Return (x, y) of the center of cell containing provided text 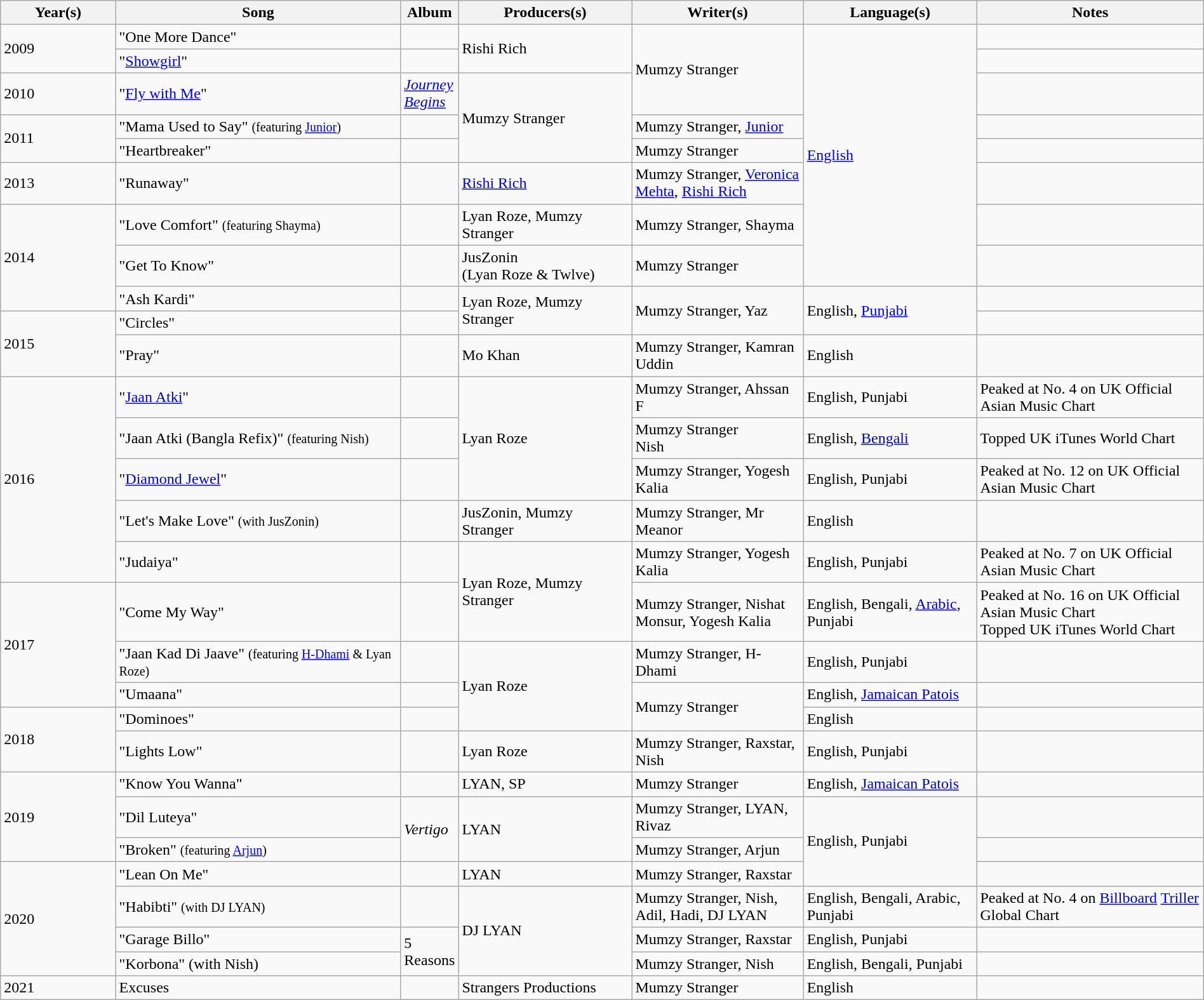
JusZonin, Mumzy Stranger (545, 521)
"One More Dance" (258, 37)
Mumzy Stranger, Nishat Monsur, Yogesh Kalia (718, 612)
Vertigo (429, 829)
2016 (58, 479)
Journey Begins (429, 94)
Peaked at No. 16 on UK Official Asian Music ChartTopped UK iTunes World Chart (1090, 612)
JusZonin(Lyan Roze & Twlve) (545, 265)
Mumzy Stranger, Arjun (718, 850)
"Heartbreaker" (258, 150)
"Garage Billo" (258, 939)
Mumzy Stranger, LYAN, Rivaz (718, 817)
Year(s) (58, 13)
DJ LYAN (545, 931)
"Pray" (258, 356)
Peaked at No. 12 on UK Official Asian Music Chart (1090, 480)
2013 (58, 183)
"Come My Way" (258, 612)
Excuses (258, 988)
"Jaan Atki" (258, 396)
2010 (58, 94)
5 Reasons (429, 951)
2021 (58, 988)
English, Bengali, Punjabi (890, 963)
"Dominoes" (258, 719)
2015 (58, 343)
2019 (58, 817)
Language(s) (890, 13)
Mumzy Stranger, Kamran Uddin (718, 356)
"Runaway" (258, 183)
Producers(s) (545, 13)
"Mama Used to Say" (featuring Junior) (258, 126)
Mumzy Stranger, Junior (718, 126)
"Habibti" (with DJ LYAN) (258, 907)
Mo Khan (545, 356)
Strangers Productions (545, 988)
"Judaiya" (258, 563)
"Circles" (258, 323)
Mumzy Stranger, Shayma (718, 225)
"Dil Luteya" (258, 817)
Mumzy Stranger, Veronica Mehta, Rishi Rich (718, 183)
Mumzy StrangerNish (718, 438)
Mumzy Stranger, Ahssan F (718, 396)
"Know You Wanna" (258, 784)
Writer(s) (718, 13)
2009 (58, 49)
Mumzy Stranger, Nish (718, 963)
2020 (58, 918)
"Lights Low" (258, 752)
"Showgirl" (258, 61)
"Diamond Jewel" (258, 480)
"Get To Know" (258, 265)
"Love Comfort" (featuring Shayma) (258, 225)
"Jaan Atki (Bangla Refix)" (featuring Nish) (258, 438)
"Korbona" (with Nish) (258, 963)
Peaked at No. 4 on Billboard Triller Global Chart (1090, 907)
Notes (1090, 13)
Album (429, 13)
"Ash Kardi" (258, 298)
2011 (58, 138)
Mumzy Stranger, H-Dhami (718, 662)
English, Bengali (890, 438)
Song (258, 13)
Topped UK iTunes World Chart (1090, 438)
"Lean On Me" (258, 874)
2014 (58, 257)
LYAN, SP (545, 784)
"Let's Make Love" (with JusZonin) (258, 521)
Peaked at No. 4 on UK Official Asian Music Chart (1090, 396)
"Fly with Me" (258, 94)
Mumzy Stranger, Raxstar, Nish (718, 752)
2017 (58, 645)
Mumzy Stranger, Mr Meanor (718, 521)
"Broken" (featuring Arjun) (258, 850)
"Umaana" (258, 695)
"Jaan Kad Di Jaave" (featuring H-Dhami & Lyan Roze) (258, 662)
Mumzy Stranger, Nish, Adil, Hadi, DJ LYAN (718, 907)
Peaked at No. 7 on UK Official Asian Music Chart (1090, 563)
2018 (58, 739)
Mumzy Stranger, Yaz (718, 310)
